Scan for the cell matching the given text and deliver its (X, Y) coordinate at center. 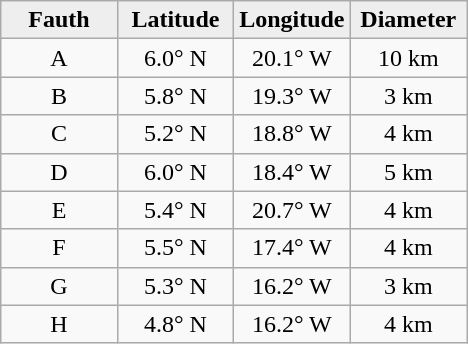
19.3° W (292, 96)
20.1° W (292, 58)
5.8° N (175, 96)
5.3° N (175, 286)
5.4° N (175, 210)
5.2° N (175, 134)
C (59, 134)
B (59, 96)
F (59, 248)
5 km (408, 172)
H (59, 324)
18.8° W (292, 134)
18.4° W (292, 172)
10 km (408, 58)
Diameter (408, 20)
17.4° W (292, 248)
Latitude (175, 20)
E (59, 210)
4.8° N (175, 324)
A (59, 58)
5.5° N (175, 248)
20.7° W (292, 210)
Longitude (292, 20)
G (59, 286)
Fauth (59, 20)
D (59, 172)
